Locate the cell with the specified text and output its (x, y) center coordinate. 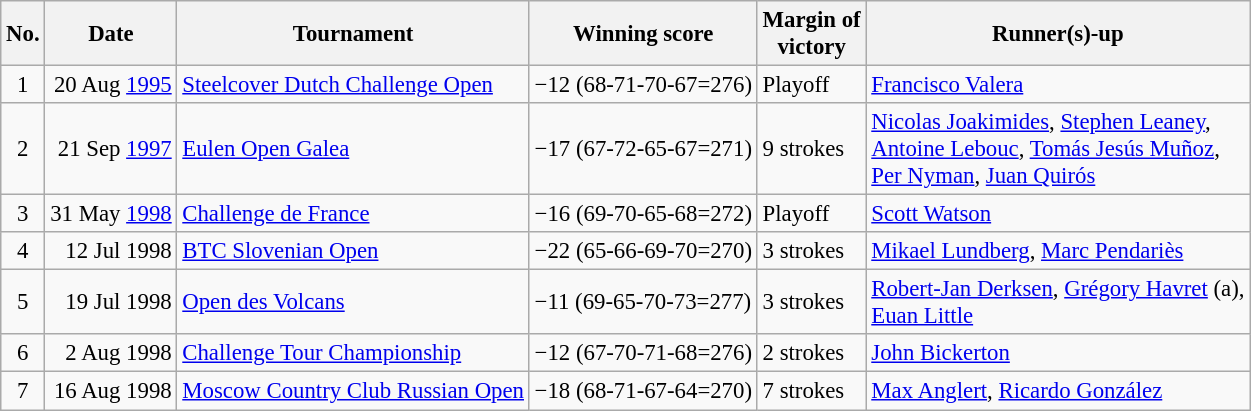
1 (23, 85)
Margin ofvictory (812, 34)
21 Sep 1997 (111, 149)
Scott Watson (1058, 214)
John Bickerton (1058, 353)
16 Aug 1998 (111, 391)
−11 (69-65-70-73=277) (643, 302)
Challenge Tour Championship (353, 353)
Moscow Country Club Russian Open (353, 391)
20 Aug 1995 (111, 85)
4 (23, 251)
2 (23, 149)
−12 (68-71-70-67=276) (643, 85)
31 May 1998 (111, 214)
−12 (67-70-71-68=276) (643, 353)
12 Jul 1998 (111, 251)
5 (23, 302)
−16 (69-70-65-68=272) (643, 214)
7 strokes (812, 391)
Date (111, 34)
Robert-Jan Derksen, Grégory Havret (a), Euan Little (1058, 302)
Challenge de France (353, 214)
Eulen Open Galea (353, 149)
Steelcover Dutch Challenge Open (353, 85)
7 (23, 391)
Tournament (353, 34)
BTC Slovenian Open (353, 251)
Mikael Lundberg, Marc Pendariès (1058, 251)
6 (23, 353)
−22 (65-66-69-70=270) (643, 251)
19 Jul 1998 (111, 302)
Winning score (643, 34)
Nicolas Joakimides, Stephen Leaney, Antoine Lebouc, Tomás Jesús Muñoz, Per Nyman, Juan Quirós (1058, 149)
Open des Volcans (353, 302)
3 (23, 214)
Max Anglert, Ricardo González (1058, 391)
No. (23, 34)
Francisco Valera (1058, 85)
−18 (68-71-67-64=270) (643, 391)
2 strokes (812, 353)
−17 (67-72-65-67=271) (643, 149)
Runner(s)-up (1058, 34)
2 Aug 1998 (111, 353)
9 strokes (812, 149)
